Identify which cell holds the provided text, then report its [X, Y] central coordinate. 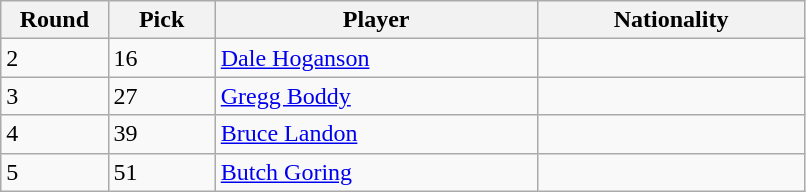
16 [162, 58]
5 [54, 172]
Gregg Boddy [376, 96]
Player [376, 20]
Butch Goring [376, 172]
51 [162, 172]
Bruce Landon [376, 134]
Round [54, 20]
Nationality [671, 20]
27 [162, 96]
2 [54, 58]
4 [54, 134]
Pick [162, 20]
Dale Hoganson [376, 58]
3 [54, 96]
39 [162, 134]
